Find where the given text appears and provide that cell's center as [X, Y] coordinate. 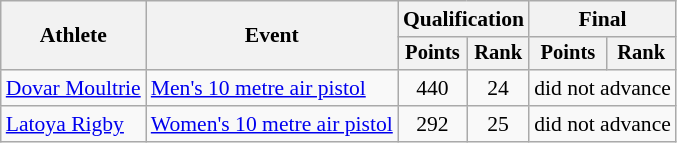
Dovar Moultrie [74, 88]
25 [498, 124]
Women's 10 metre air pistol [272, 124]
Event [272, 36]
292 [432, 124]
Athlete [74, 36]
Men's 10 metre air pistol [272, 88]
Final [602, 19]
24 [498, 88]
Qualification [464, 19]
Latoya Rigby [74, 124]
440 [432, 88]
